Detect which cell encompasses the target text, then output its [x, y] center coordinate. 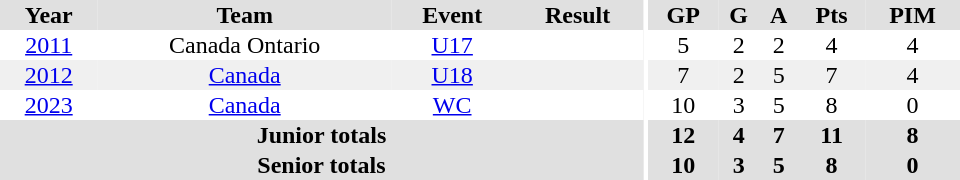
Team [244, 15]
11 [832, 135]
Result [578, 15]
A [778, 15]
U18 [452, 75]
Canada Ontario [244, 45]
Year [48, 15]
2012 [48, 75]
GP [684, 15]
Senior totals [322, 165]
2023 [48, 105]
G [738, 15]
U17 [452, 45]
Pts [832, 15]
Event [452, 15]
PIM [912, 15]
WC [452, 105]
Junior totals [322, 135]
2011 [48, 45]
12 [684, 135]
